Find where the given text appears and provide that cell's center as (X, Y) coordinate. 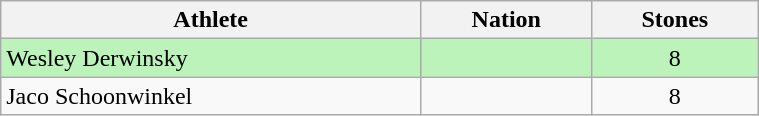
Wesley Derwinsky (211, 58)
Stones (675, 20)
Nation (506, 20)
Jaco Schoonwinkel (211, 96)
Athlete (211, 20)
